Locate the cell with the specified text and output its [x, y] center coordinate. 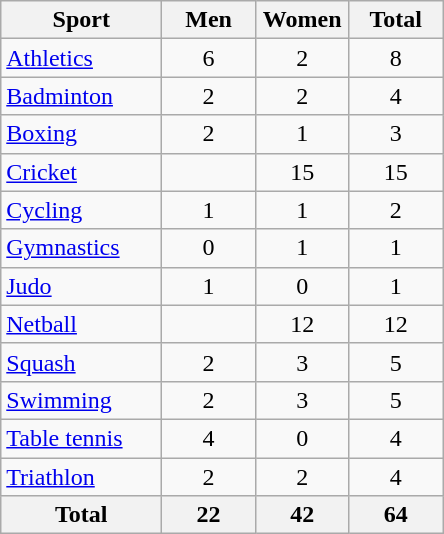
Boxing [82, 134]
Cricket [82, 172]
Table tennis [82, 438]
Netball [82, 324]
42 [302, 515]
Men [209, 20]
Triathlon [82, 477]
Sport [82, 20]
22 [209, 515]
Athletics [82, 58]
Squash [82, 362]
6 [209, 58]
Judo [82, 286]
Swimming [82, 400]
Women [302, 20]
Badminton [82, 96]
8 [396, 58]
Cycling [82, 210]
Gymnastics [82, 248]
64 [396, 515]
